Scan for the cell matching the given text and deliver its [x, y] coordinate at center. 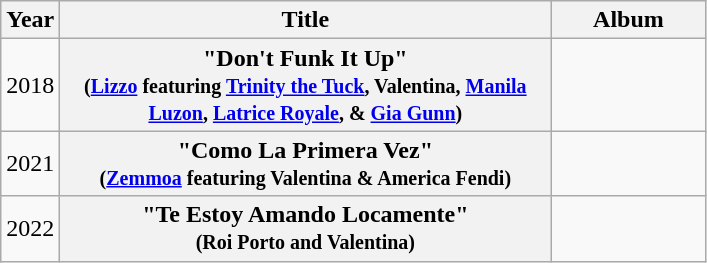
2022 [30, 228]
2021 [30, 164]
"Te Estoy Amando Locamente"(Roi Porto and Valentina) [306, 228]
Album [628, 20]
2018 [30, 85]
"Don't Funk It Up" (Lizzo featuring Trinity the Tuck, Valentina, Manila Luzon, Latrice Royale, & Gia Gunn) [306, 85]
"Como La Primera Vez" (Zemmoa featuring Valentina & America Fendi) [306, 164]
Year [30, 20]
Title [306, 20]
